Search for the cell housing the specified text and yield its (X, Y) center coordinate. 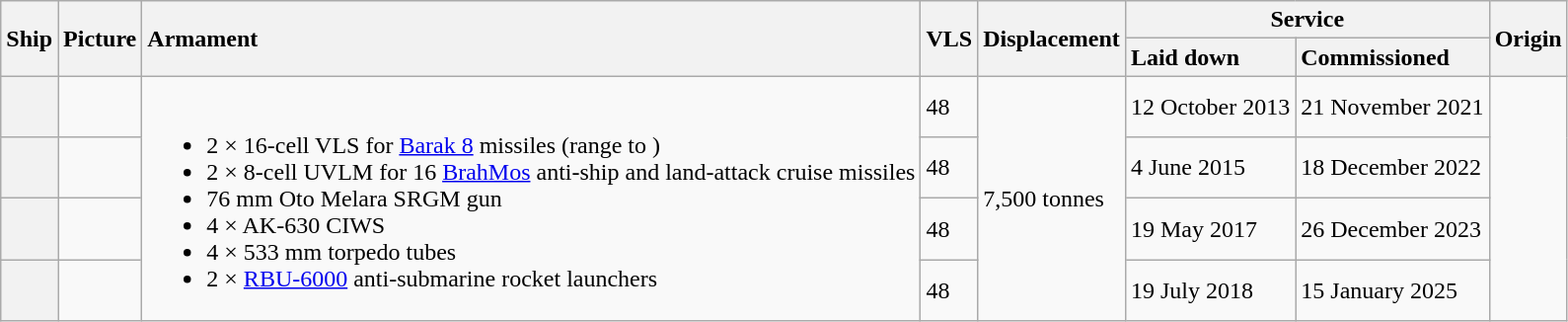
Commissioned (1392, 57)
Service (1307, 20)
26 December 2023 (1392, 229)
Picture (101, 39)
Ship (30, 39)
18 December 2022 (1392, 168)
Origin (1528, 39)
19 July 2018 (1210, 290)
7,500 tonnes (1052, 199)
Displacement (1052, 39)
19 May 2017 (1210, 229)
Armament (531, 39)
4 June 2015 (1210, 168)
12 October 2013 (1210, 107)
VLS (949, 39)
Laid down (1210, 57)
15 January 2025 (1392, 290)
21 November 2021 (1392, 107)
